Capture the cell that displays the provided text and extract its (x, y) central coordinate. 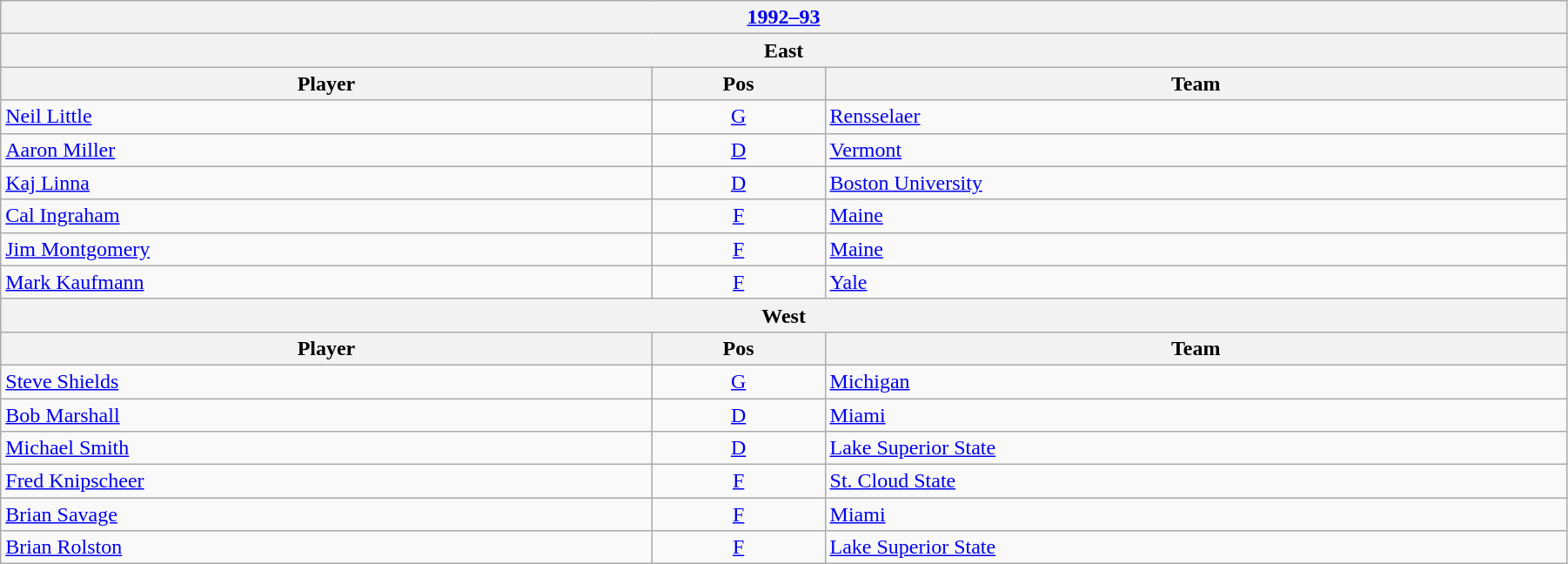
East (784, 50)
Brian Rolston (326, 547)
St. Cloud State (1196, 481)
Michigan (1196, 381)
Cal Ingraham (326, 216)
West (784, 315)
Fred Knipscheer (326, 481)
Jim Montgomery (326, 249)
Aaron Miller (326, 150)
1992–93 (784, 17)
Bob Marshall (326, 415)
Michael Smith (326, 448)
Boston University (1196, 183)
Mark Kaufmann (326, 282)
Yale (1196, 282)
Steve Shields (326, 381)
Neil Little (326, 117)
Brian Savage (326, 514)
Rensselaer (1196, 117)
Vermont (1196, 150)
Kaj Linna (326, 183)
